Detect which cell encompasses the target text, then output its [x, y] center coordinate. 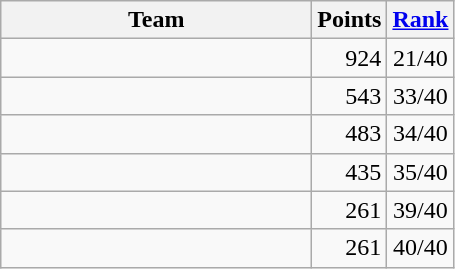
Points [350, 20]
435 [350, 172]
39/40 [420, 210]
34/40 [420, 134]
40/40 [420, 248]
35/40 [420, 172]
Rank [420, 20]
483 [350, 134]
33/40 [420, 96]
Team [156, 20]
21/40 [420, 58]
543 [350, 96]
924 [350, 58]
